Locate the cell with the specified text and output its [x, y] center coordinate. 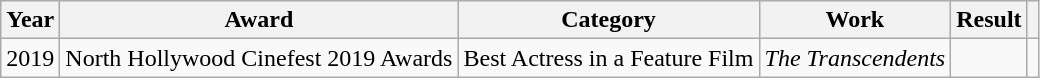
Result [989, 20]
Best Actress in a Feature Film [608, 58]
North Hollywood Cinefest 2019 Awards [259, 58]
Work [855, 20]
Category [608, 20]
The Transcendents [855, 58]
2019 [30, 58]
Award [259, 20]
Year [30, 20]
